Determine the [x, y] coordinate at the center of the cell enclosing the given text.  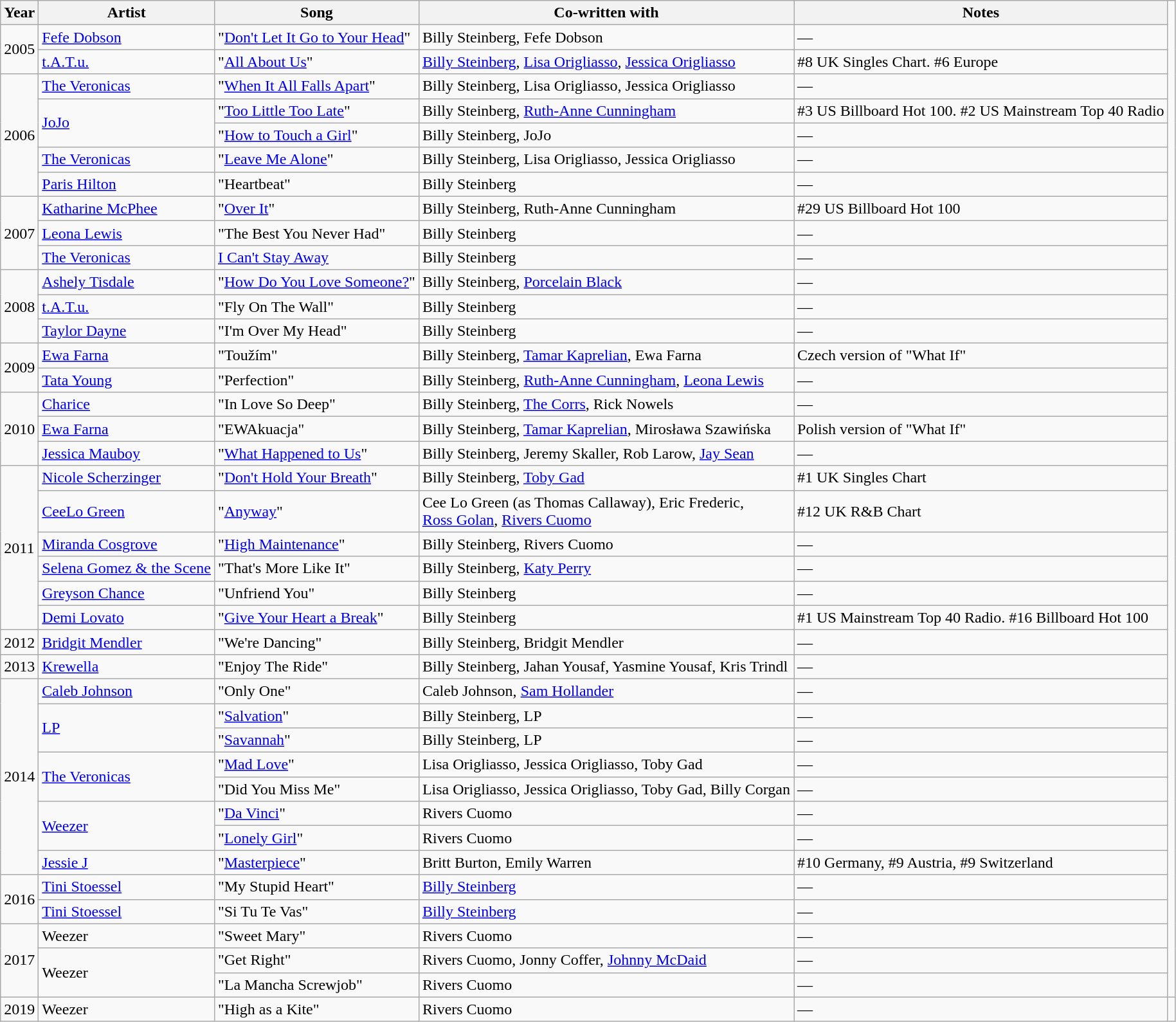
Britt Burton, Emily Warren [606, 862]
Year [19, 13]
"Don't Hold Your Breath" [316, 478]
Tata Young [127, 380]
Billy Steinberg, Tamar Kaprelian, Ewa Farna [606, 356]
"Did You Miss Me" [316, 789]
"Give Your Heart a Break" [316, 617]
Billy Steinberg, Katy Perry [606, 569]
Charice [127, 405]
"Enjoy The Ride" [316, 666]
Leona Lewis [127, 233]
Billy Steinberg, Bridgit Mendler [606, 642]
#1 UK Singles Chart [981, 478]
"How Do You Love Someone?" [316, 282]
Jessica Mauboy [127, 453]
Polish version of "What If" [981, 429]
"Don't Let It Go to Your Head" [316, 37]
2019 [19, 1009]
I Can't Stay Away [316, 257]
Greyson Chance [127, 593]
"Salvation" [316, 716]
Billy Steinberg, Toby Gad [606, 478]
"Sweet Mary" [316, 936]
#8 UK Singles Chart. #6 Europe [981, 62]
2012 [19, 642]
#10 Germany, #9 Austria, #9 Switzerland [981, 862]
"Si Tu Te Vas" [316, 911]
Taylor Dayne [127, 331]
Paris Hilton [127, 184]
Nicole Scherzinger [127, 478]
"I'm Over My Head" [316, 331]
"The Best You Never Had" [316, 233]
Co-written with [606, 13]
Billy Steinberg, Rivers Cuomo [606, 544]
"Fly On The Wall" [316, 307]
"In Love So Deep" [316, 405]
Billy Steinberg, Porcelain Black [606, 282]
Katharine McPhee [127, 208]
Ashely Tisdale [127, 282]
"Savannah" [316, 740]
"Unfriend You" [316, 593]
"Too Little Too Late" [316, 111]
"When It All Falls Apart" [316, 86]
"Mad Love" [316, 765]
2009 [19, 368]
2008 [19, 306]
Lisa Origliasso, Jessica Origliasso, Toby Gad, Billy Corgan [606, 789]
"La Mancha Screwjob" [316, 985]
Notes [981, 13]
Lisa Origliasso, Jessica Origliasso, Toby Gad [606, 765]
LP [127, 728]
"Over It" [316, 208]
CeeLo Green [127, 511]
Caleb Johnson, Sam Hollander [606, 691]
"Get Right" [316, 960]
"Only One" [316, 691]
"Da Vinci" [316, 814]
#1 US Mainstream Top 40 Radio. #16 Billboard Hot 100 [981, 617]
2017 [19, 960]
Billy Steinberg, The Corrs, Rick Nowels [606, 405]
Rivers Cuomo, Jonny Coffer, Johnny McDaid [606, 960]
"That's More Like It" [316, 569]
Demi Lovato [127, 617]
#12 UK R&B Chart [981, 511]
Cee Lo Green (as Thomas Callaway), Eric Frederic, Ross Golan, Rivers Cuomo [606, 511]
Bridgit Mendler [127, 642]
2014 [19, 776]
2011 [19, 548]
Billy Steinberg, Ruth-Anne Cunningham, Leona Lewis [606, 380]
Billy Steinberg, Tamar Kaprelian, Mirosława Szawińska [606, 429]
Billy Steinberg, Fefe Dobson [606, 37]
Selena Gomez & the Scene [127, 569]
"Perfection" [316, 380]
Fefe Dobson [127, 37]
"How to Touch a Girl" [316, 135]
Caleb Johnson [127, 691]
"What Happened to Us" [316, 453]
"Anyway" [316, 511]
"All About Us" [316, 62]
2016 [19, 899]
#29 US Billboard Hot 100 [981, 208]
2013 [19, 666]
2007 [19, 233]
"Leave Me Alone" [316, 160]
2006 [19, 135]
"Lonely Girl" [316, 838]
"My Stupid Heart" [316, 887]
Miranda Cosgrove [127, 544]
"Toužím" [316, 356]
#3 US Billboard Hot 100. #2 US Mainstream Top 40 Radio [981, 111]
Artist [127, 13]
JoJo [127, 123]
Jessie J [127, 862]
"We're Dancing" [316, 642]
Krewella [127, 666]
Billy Steinberg, JoJo [606, 135]
"Heartbeat" [316, 184]
"High Maintenance" [316, 544]
2005 [19, 50]
Billy Steinberg, Jahan Yousaf, Yasmine Yousaf, Kris Trindl [606, 666]
"EWAkuacja" [316, 429]
"High as a Kite" [316, 1009]
Billy Steinberg, Jeremy Skaller, Rob Larow, Jay Sean [606, 453]
Czech version of "What If" [981, 356]
2010 [19, 429]
"Masterpiece" [316, 862]
Song [316, 13]
